Locate the cell with the specified text and output its [x, y] center coordinate. 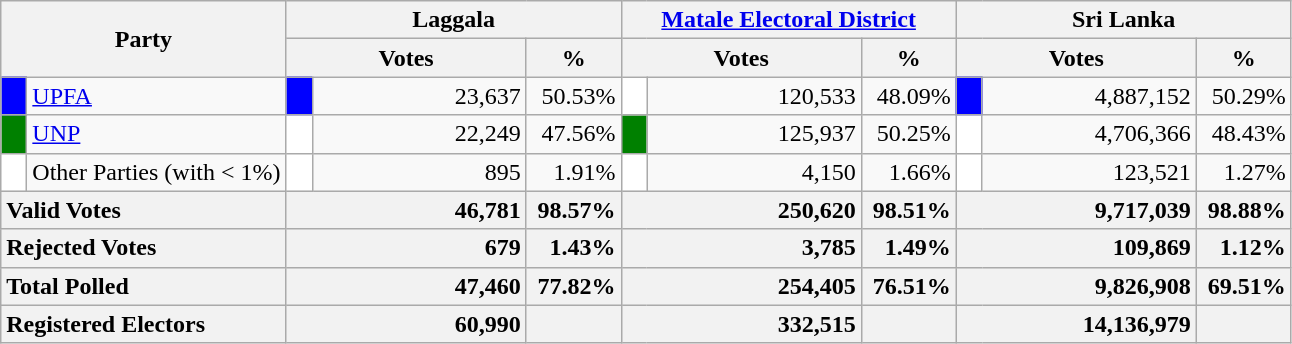
250,620 [741, 210]
679 [406, 248]
48.09% [908, 96]
1.49% [908, 248]
4,150 [754, 172]
4,706,366 [1089, 134]
332,515 [741, 324]
254,405 [741, 286]
Other Parties (with < 1%) [156, 172]
1.27% [1244, 172]
4,887,152 [1089, 96]
1.43% [574, 248]
Sri Lanka [1124, 20]
Laggala [454, 20]
77.82% [574, 286]
109,869 [1076, 248]
125,937 [754, 134]
23,637 [419, 96]
47,460 [406, 286]
69.51% [1244, 286]
22,249 [419, 134]
46,781 [406, 210]
Matale Electoral District [788, 20]
1.91% [574, 172]
14,136,979 [1076, 324]
Total Polled [144, 286]
Party [144, 39]
98.57% [574, 210]
Registered Electors [144, 324]
50.53% [574, 96]
1.66% [908, 172]
47.56% [574, 134]
Rejected Votes [144, 248]
UNP [156, 134]
120,533 [754, 96]
50.25% [908, 134]
60,990 [406, 324]
98.51% [908, 210]
9,826,908 [1076, 286]
76.51% [908, 286]
98.88% [1244, 210]
Valid Votes [144, 210]
3,785 [741, 248]
9,717,039 [1076, 210]
48.43% [1244, 134]
50.29% [1244, 96]
895 [419, 172]
1.12% [1244, 248]
123,521 [1089, 172]
UPFA [156, 96]
